For the text-containing cell, return its midpoint in [x, y] coordinate format. 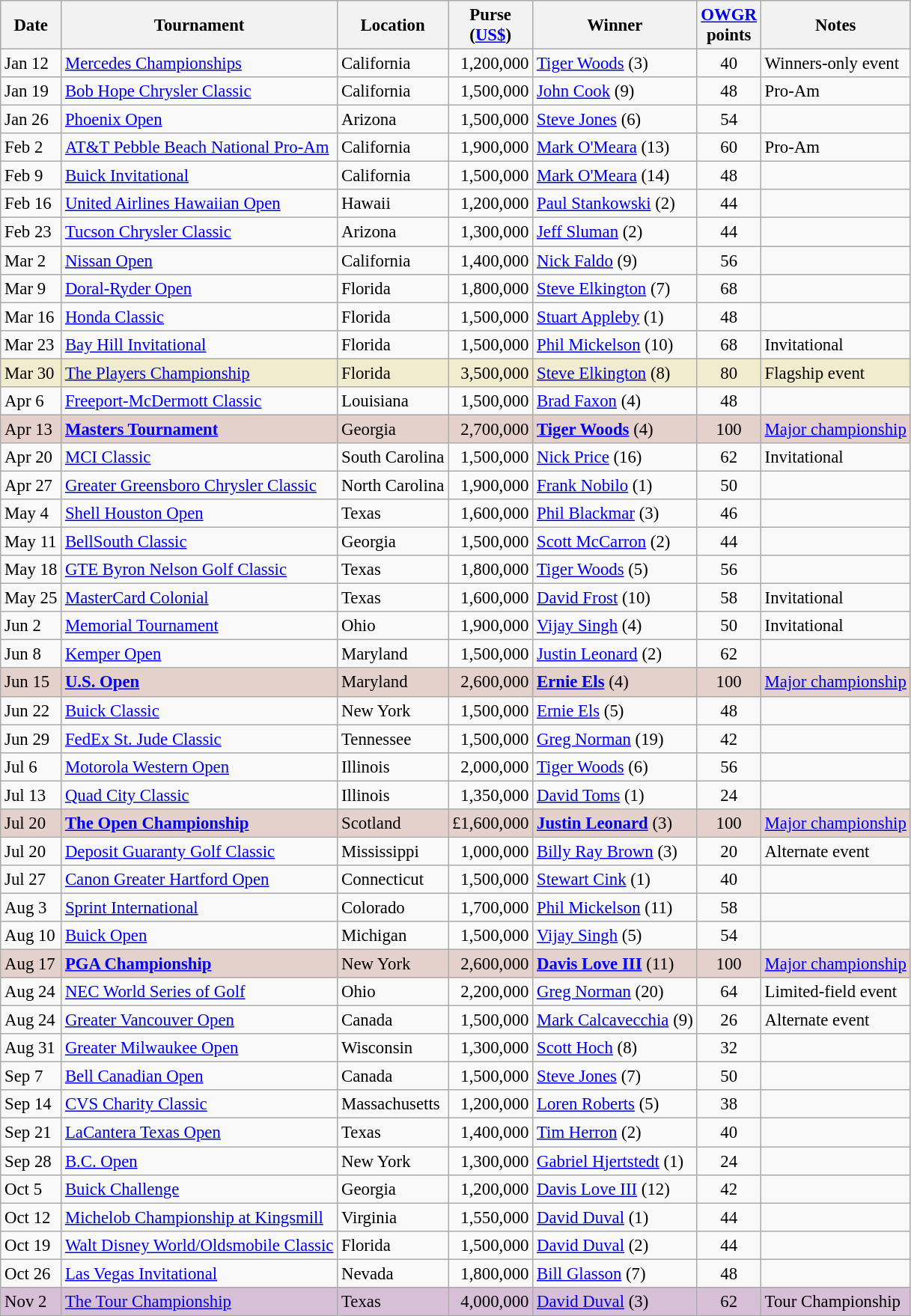
Mar 23 [31, 344]
GTE Byron Nelson Golf Classic [199, 570]
Justin Leonard (3) [615, 823]
Tiger Woods (4) [615, 429]
Feb 9 [31, 176]
Tucson Chrysler Classic [199, 232]
Freeport-McDermott Classic [199, 401]
Frank Nobilo (1) [615, 485]
Tiger Woods (3) [615, 64]
The Tour Championship [199, 1302]
Davis Love III (11) [615, 964]
Jun 8 [31, 654]
2,200,000 [491, 992]
Steve Elkington (8) [615, 373]
1,700,000 [491, 907]
David Duval (1) [615, 1217]
Sep 14 [31, 1104]
Hawaii [393, 204]
CVS Charity Classic [199, 1104]
Aug 31 [31, 1048]
May 25 [31, 598]
OWGRpoints [729, 25]
The Players Championship [199, 373]
David Frost (10) [615, 598]
David Duval (2) [615, 1245]
Ernie Els (5) [615, 710]
B.C. Open [199, 1161]
NEC World Series of Golf [199, 992]
Winners-only event [835, 64]
Scott Hoch (8) [615, 1048]
U.S. Open [199, 683]
Colorado [393, 907]
26 [729, 1020]
Wisconsin [393, 1048]
Oct 12 [31, 1217]
Phoenix Open [199, 120]
Nov 2 [31, 1302]
Motorola Western Open [199, 767]
Feb 2 [31, 147]
Mar 30 [31, 373]
Scotland [393, 823]
Michelob Championship at Kingsmill [199, 1217]
Mark O'Meara (14) [615, 176]
Nevada [393, 1273]
Phil Mickelson (11) [615, 907]
20 [729, 851]
Mark Calcavecchia (9) [615, 1020]
2,000,000 [491, 767]
Memorial Tournament [199, 626]
Greg Norman (19) [615, 739]
Phil Blackmar (3) [615, 514]
Las Vegas Invitational [199, 1273]
Date [31, 25]
Location [393, 25]
MasterCard Colonial [199, 598]
Quad City Classic [199, 795]
Steve Jones (6) [615, 120]
Jun 29 [31, 739]
Aug 3 [31, 907]
Feb 16 [31, 204]
Jan 19 [31, 91]
Virginia [393, 1217]
Oct 5 [31, 1189]
Stewart Cink (1) [615, 880]
Greater Vancouver Open [199, 1020]
64 [729, 992]
AT&T Pebble Beach National Pro-Am [199, 147]
1,350,000 [491, 795]
Walt Disney World/Oldsmobile Classic [199, 1245]
Connecticut [393, 880]
Oct 19 [31, 1245]
Buick Challenge [199, 1189]
Nissan Open [199, 261]
4,000,000 [491, 1302]
Greater Greensboro Chrysler Classic [199, 485]
Louisiana [393, 401]
Bill Glasson (7) [615, 1273]
Doral-Ryder Open [199, 288]
Gabriel Hjertstedt (1) [615, 1161]
The Open Championship [199, 823]
Jul 13 [31, 795]
Jul 6 [31, 767]
1,000,000 [491, 851]
Feb 23 [31, 232]
46 [729, 514]
Purse(US$) [491, 25]
Billy Ray Brown (3) [615, 851]
Aug 10 [31, 936]
Bob Hope Chrysler Classic [199, 91]
Steve Elkington (7) [615, 288]
3,500,000 [491, 373]
Nick Price (16) [615, 457]
Tour Championship [835, 1302]
Oct 26 [31, 1273]
Mercedes Championships [199, 64]
Buick Invitational [199, 176]
32 [729, 1048]
Canon Greater Hartford Open [199, 880]
United Airlines Hawaiian Open [199, 204]
Tiger Woods (5) [615, 570]
Shell Houston Open [199, 514]
Sprint International [199, 907]
May 4 [31, 514]
Bell Canadian Open [199, 1076]
Jun 22 [31, 710]
Honda Classic [199, 317]
Ernie Els (4) [615, 683]
Notes [835, 25]
Buick Open [199, 936]
Tiger Woods (6) [615, 767]
Tim Herron (2) [615, 1133]
Stuart Appleby (1) [615, 317]
£1,600,000 [491, 823]
Jeff Sluman (2) [615, 232]
Mississippi [393, 851]
2,700,000 [491, 429]
Sep 7 [31, 1076]
David Duval (3) [615, 1302]
Massachusetts [393, 1104]
May 18 [31, 570]
Winner [615, 25]
Sep 28 [31, 1161]
Mar 16 [31, 317]
FedEx St. Jude Classic [199, 739]
Tournament [199, 25]
Limited-field event [835, 992]
38 [729, 1104]
Justin Leonard (2) [615, 654]
Mark O'Meara (13) [615, 147]
Jul 27 [31, 880]
LaCantera Texas Open [199, 1133]
David Toms (1) [615, 795]
Vijay Singh (4) [615, 626]
Apr 6 [31, 401]
Kemper Open [199, 654]
Bay Hill Invitational [199, 344]
Davis Love III (12) [615, 1189]
Mar 9 [31, 288]
Paul Stankowski (2) [615, 204]
Vijay Singh (5) [615, 936]
Apr 20 [31, 457]
Jun 2 [31, 626]
Aug 17 [31, 964]
MCI Classic [199, 457]
Michigan [393, 936]
Mar 2 [31, 261]
Steve Jones (7) [615, 1076]
South Carolina [393, 457]
North Carolina [393, 485]
Phil Mickelson (10) [615, 344]
Masters Tournament [199, 429]
May 11 [31, 542]
Apr 27 [31, 485]
Sep 21 [31, 1133]
Flagship event [835, 373]
Loren Roberts (5) [615, 1104]
Greater Milwaukee Open [199, 1048]
80 [729, 373]
Tennessee [393, 739]
PGA Championship [199, 964]
BellSouth Classic [199, 542]
1,550,000 [491, 1217]
60 [729, 147]
Jan 26 [31, 120]
Jan 12 [31, 64]
Greg Norman (20) [615, 992]
Jun 15 [31, 683]
Apr 13 [31, 429]
Buick Classic [199, 710]
John Cook (9) [615, 91]
Brad Faxon (4) [615, 401]
Deposit Guaranty Golf Classic [199, 851]
Scott McCarron (2) [615, 542]
Nick Faldo (9) [615, 261]
